Return the (x, y) coordinate for the center point of the cell that contains the specified text.  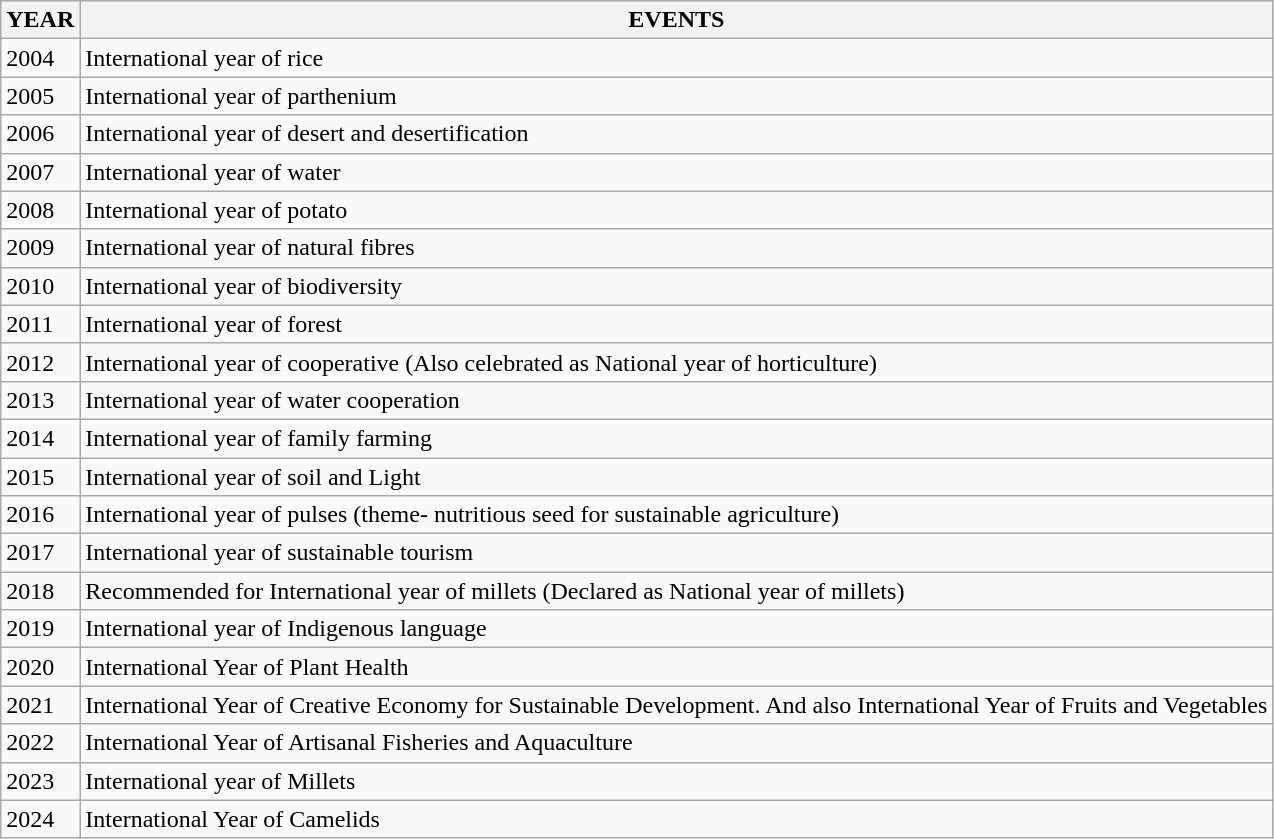
International year of water cooperation (676, 400)
2014 (40, 438)
EVENTS (676, 20)
2017 (40, 553)
2012 (40, 362)
International year of potato (676, 210)
International Year of Creative Economy for Sustainable Development. And also International Year of Fruits and Vegetables (676, 705)
International Year of Camelids (676, 819)
2006 (40, 134)
2005 (40, 96)
2024 (40, 819)
International year of desert and desertification (676, 134)
2015 (40, 477)
2019 (40, 629)
International year of natural fibres (676, 248)
International year of Millets (676, 781)
2018 (40, 591)
2020 (40, 667)
2023 (40, 781)
YEAR (40, 20)
2009 (40, 248)
2011 (40, 324)
International Year of Plant Health (676, 667)
2016 (40, 515)
International year of Indigenous language (676, 629)
International year of soil and Light (676, 477)
2010 (40, 286)
International year of forest (676, 324)
Recommended for International year of millets (Declared as National year of millets) (676, 591)
2007 (40, 172)
2021 (40, 705)
International Year of Artisanal Fisheries and Aquaculture (676, 743)
International year of sustainable tourism (676, 553)
International year of parthenium (676, 96)
2008 (40, 210)
2004 (40, 58)
International year of family farming (676, 438)
International year of biodiversity (676, 286)
2022 (40, 743)
International year of rice (676, 58)
International year of cooperative (Also celebrated as National year of horticulture) (676, 362)
International year of pulses (theme- nutritious seed for sustainable agriculture) (676, 515)
International year of water (676, 172)
2013 (40, 400)
